Output the (x, y) coordinate of the center of the cell containing the given text.  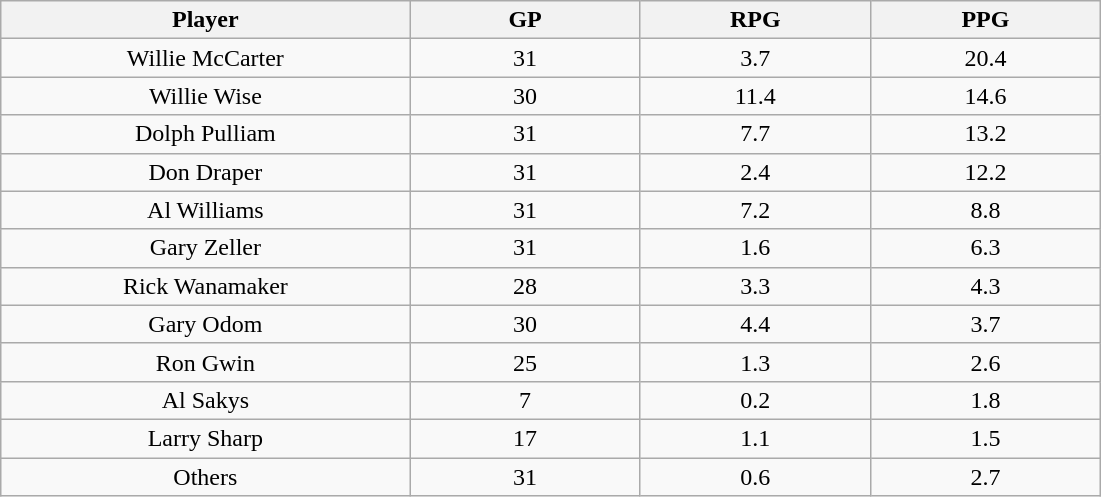
1.8 (985, 400)
7 (525, 400)
7.7 (755, 134)
Dolph Pulliam (206, 134)
Al Sakys (206, 400)
0.6 (755, 477)
14.6 (985, 96)
Larry Sharp (206, 438)
Willie Wise (206, 96)
1.3 (755, 362)
Player (206, 20)
1.5 (985, 438)
25 (525, 362)
4.4 (755, 324)
2.7 (985, 477)
8.8 (985, 210)
Gary Odom (206, 324)
2.4 (755, 172)
11.4 (755, 96)
1.1 (755, 438)
Ron Gwin (206, 362)
4.3 (985, 286)
7.2 (755, 210)
28 (525, 286)
GP (525, 20)
1.6 (755, 248)
0.2 (755, 400)
Al Williams (206, 210)
12.2 (985, 172)
13.2 (985, 134)
Don Draper (206, 172)
Gary Zeller (206, 248)
6.3 (985, 248)
PPG (985, 20)
3.3 (755, 286)
Others (206, 477)
RPG (755, 20)
Rick Wanamaker (206, 286)
Willie McCarter (206, 58)
2.6 (985, 362)
17 (525, 438)
20.4 (985, 58)
